Search for the cell housing the specified text and yield its [x, y] center coordinate. 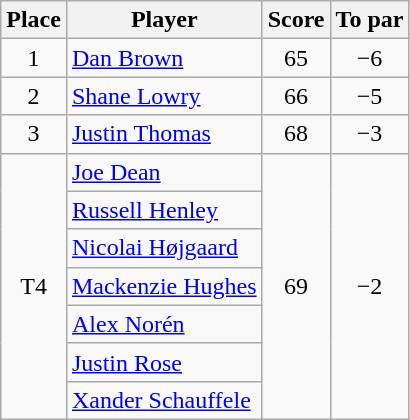
Alex Norén [164, 324]
68 [296, 134]
−2 [370, 286]
T4 [34, 286]
Dan Brown [164, 58]
Justin Rose [164, 362]
Place [34, 20]
Player [164, 20]
−6 [370, 58]
2 [34, 96]
Justin Thomas [164, 134]
Shane Lowry [164, 96]
Nicolai Højgaard [164, 248]
To par [370, 20]
Joe Dean [164, 172]
Mackenzie Hughes [164, 286]
66 [296, 96]
Russell Henley [164, 210]
65 [296, 58]
−3 [370, 134]
Xander Schauffele [164, 400]
69 [296, 286]
−5 [370, 96]
Score [296, 20]
3 [34, 134]
1 [34, 58]
